Find where the given text appears and provide that cell's center as (X, Y) coordinate. 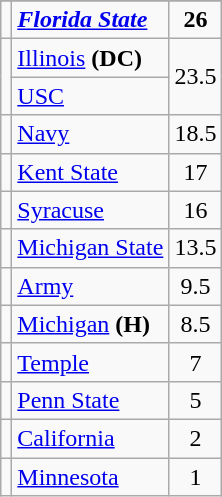
Kent State (90, 172)
Army (90, 286)
8.5 (196, 324)
2 (196, 438)
26 (196, 20)
Michigan State (90, 248)
1 (196, 477)
7 (196, 362)
13.5 (196, 248)
9.5 (196, 286)
23.5 (196, 77)
Temple (90, 362)
Navy (90, 134)
17 (196, 172)
Florida State (90, 20)
California (90, 438)
18.5 (196, 134)
Illinois (DC) (90, 58)
Minnesota (90, 477)
Penn State (90, 400)
Syracuse (90, 210)
5 (196, 400)
16 (196, 210)
USC (90, 96)
Michigan (H) (90, 324)
